Scan for the cell matching the given text and deliver its [x, y] coordinate at center. 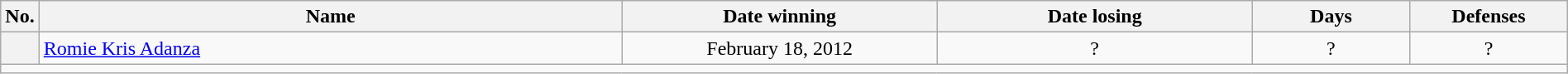
Date losing [1095, 17]
Romie Kris Adanza [331, 48]
Defenses [1489, 17]
Days [1331, 17]
February 18, 2012 [779, 48]
Date winning [779, 17]
No. [20, 17]
Name [331, 17]
